Pinpoint the cell where the given text exists, returning its [X, Y] midpoint coordinate. 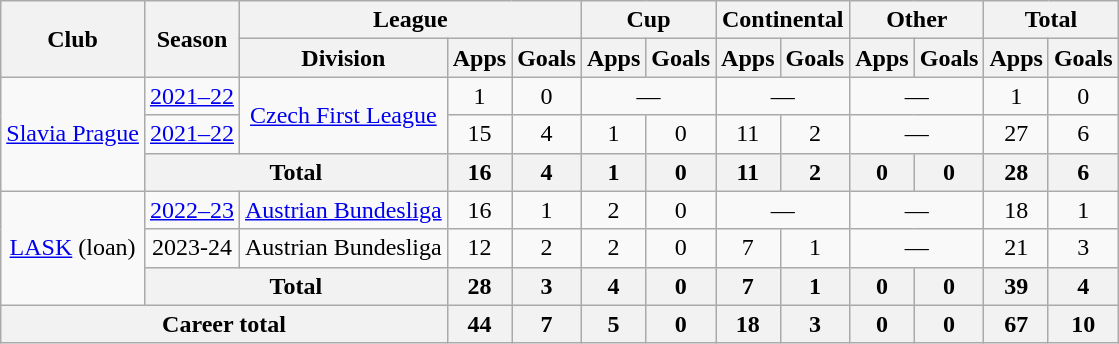
39 [1016, 286]
15 [479, 134]
Other [917, 20]
5 [613, 324]
Cup [648, 20]
Career total [224, 324]
Season [192, 39]
44 [479, 324]
12 [479, 248]
10 [1083, 324]
21 [1016, 248]
Czech First League [344, 115]
2023-24 [192, 248]
2022–23 [192, 210]
Division [344, 58]
League [411, 20]
Slavia Prague [73, 134]
27 [1016, 134]
LASK (loan) [73, 248]
Continental [783, 20]
67 [1016, 324]
Club [73, 39]
